Identify which cell holds the provided text, then report its (X, Y) central coordinate. 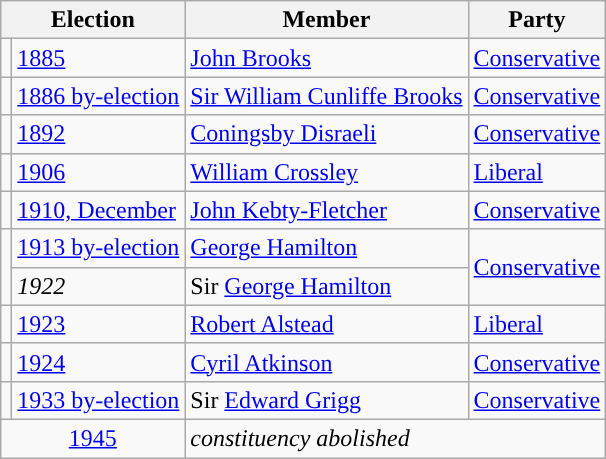
Member (326, 20)
Sir George Hamilton (326, 286)
1923 (98, 324)
Robert Alstead (326, 324)
Sir William Cunliffe Brooks (326, 96)
1933 by-election (98, 400)
1892 (98, 134)
constituency abolished (396, 438)
William Crossley (326, 172)
1922 (98, 286)
Cyril Atkinson (326, 362)
George Hamilton (326, 248)
1945 (93, 438)
Election (93, 20)
1910, December (98, 210)
Sir Edward Grigg (326, 400)
1886 by-election (98, 96)
1913 by-election (98, 248)
1906 (98, 172)
John Brooks (326, 58)
1924 (98, 362)
John Kebty-Fletcher (326, 210)
1885 (98, 58)
Coningsby Disraeli (326, 134)
Party (537, 20)
